Pinpoint the cell where the given text exists, returning its [X, Y] midpoint coordinate. 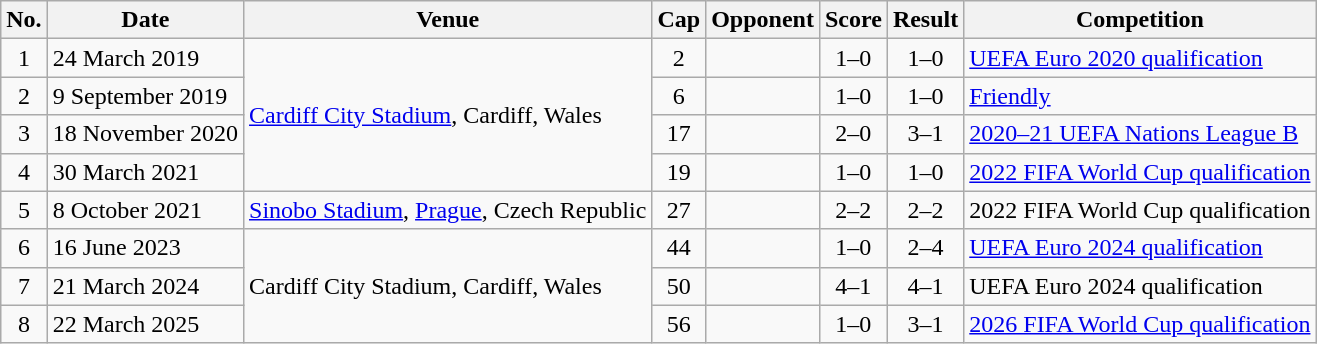
Score [853, 20]
16 June 2023 [145, 248]
4 [24, 172]
2026 FIFA World Cup qualification [1140, 324]
Date [145, 20]
44 [679, 248]
1 [24, 58]
27 [679, 210]
22 March 2025 [145, 324]
Result [925, 20]
Friendly [1140, 96]
2–4 [925, 248]
8 [24, 324]
No. [24, 20]
3 [24, 134]
8 October 2021 [145, 210]
Cap [679, 20]
9 September 2019 [145, 96]
56 [679, 324]
18 November 2020 [145, 134]
2–0 [853, 134]
Venue [448, 20]
17 [679, 134]
7 [24, 286]
Competition [1140, 20]
Opponent [763, 20]
Sinobo Stadium, Prague, Czech Republic [448, 210]
30 March 2021 [145, 172]
UEFA Euro 2020 qualification [1140, 58]
50 [679, 286]
2020–21 UEFA Nations League B [1140, 134]
19 [679, 172]
5 [24, 210]
24 March 2019 [145, 58]
21 March 2024 [145, 286]
